Locate the cell with the specified text and output its (X, Y) center coordinate. 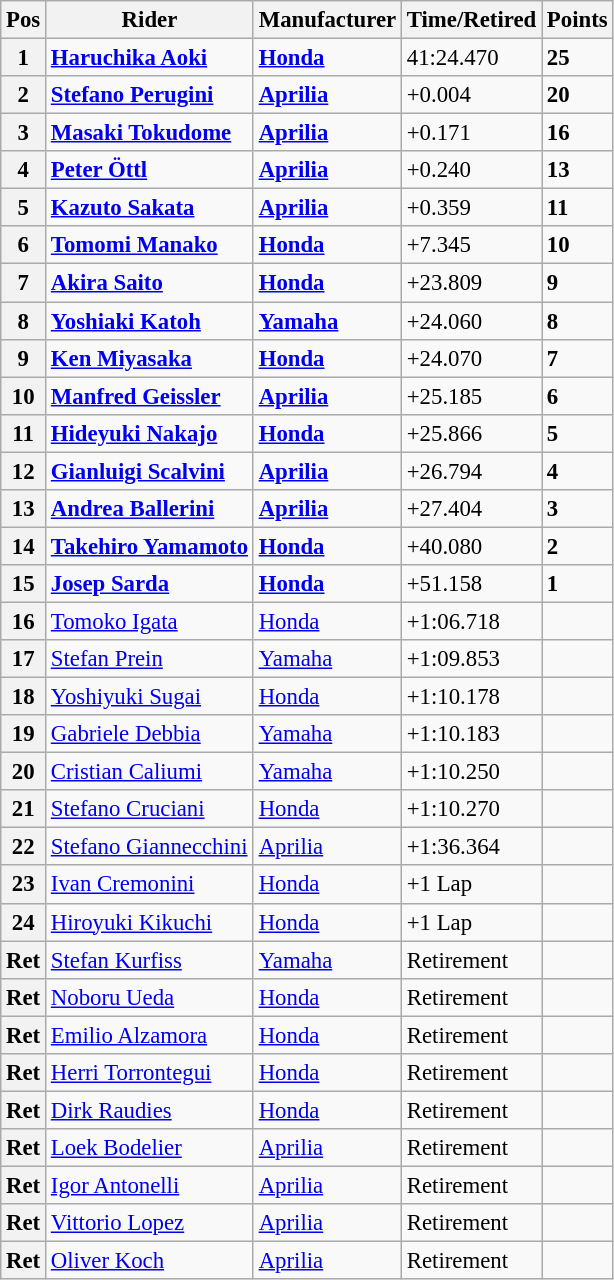
+23.809 (471, 283)
Ivan Cremonini (150, 885)
Kazuto Sakata (150, 208)
Tomoko Igata (150, 621)
24 (24, 922)
+51.158 (471, 584)
+7.345 (471, 245)
Tomomi Manako (150, 245)
+1:10.183 (471, 734)
+24.060 (471, 321)
17 (24, 659)
+1:36.364 (471, 847)
41:24.470 (471, 58)
+0.171 (471, 133)
Dirk Raudies (150, 1110)
Manufacturer (327, 20)
22 (24, 847)
18 (24, 697)
Josep Sarda (150, 584)
Stefan Kurfiss (150, 960)
+1:10.178 (471, 697)
Noboru Ueda (150, 997)
Hideyuki Nakajo (150, 433)
Vittorio Lopez (150, 1223)
Masaki Tokudome (150, 133)
15 (24, 584)
23 (24, 885)
Points (578, 20)
Pos (24, 20)
+25.866 (471, 433)
21 (24, 809)
+1:06.718 (471, 621)
Oliver Koch (150, 1261)
Takehiro Yamamoto (150, 546)
Stefano Perugini (150, 95)
Herri Torrontegui (150, 1073)
Manfred Geissler (150, 396)
Loek Bodelier (150, 1148)
Cristian Caliumi (150, 772)
Gianluigi Scalvini (150, 471)
+27.404 (471, 509)
Andrea Ballerini (150, 509)
Stefan Prein (150, 659)
Stefano Cruciani (150, 809)
Peter Öttl (150, 170)
14 (24, 546)
Rider (150, 20)
25 (578, 58)
+0.240 (471, 170)
+0.004 (471, 95)
Time/Retired (471, 20)
Yoshiaki Katoh (150, 321)
Gabriele Debbia (150, 734)
+24.070 (471, 358)
+25.185 (471, 396)
Ken Miyasaka (150, 358)
+1:10.270 (471, 809)
Igor Antonelli (150, 1185)
Akira Saito (150, 283)
+1:10.250 (471, 772)
Stefano Giannecchini (150, 847)
+26.794 (471, 471)
Emilio Alzamora (150, 1035)
12 (24, 471)
+40.080 (471, 546)
Haruchika Aoki (150, 58)
+0.359 (471, 208)
Hiroyuki Kikuchi (150, 922)
Yoshiyuki Sugai (150, 697)
19 (24, 734)
+1:09.853 (471, 659)
